Pinpoint the cell where the given text exists, returning its (X, Y) midpoint coordinate. 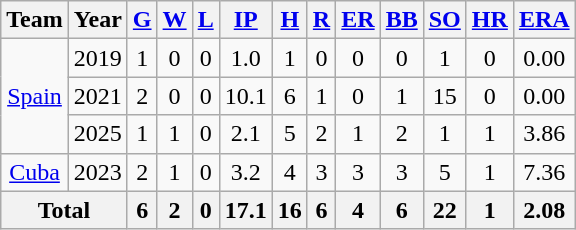
Team (35, 20)
2.08 (544, 210)
2021 (98, 96)
SO (444, 20)
7.36 (544, 172)
G (142, 20)
BB (402, 20)
ERA (544, 20)
2.1 (246, 134)
3.2 (246, 172)
2019 (98, 58)
Cuba (35, 172)
Spain (35, 96)
H (290, 20)
1.0 (246, 58)
2023 (98, 172)
ER (358, 20)
16 (290, 210)
15 (444, 96)
IP (246, 20)
R (321, 20)
10.1 (246, 96)
22 (444, 210)
2025 (98, 134)
W (174, 20)
17.1 (246, 210)
L (206, 20)
Total (64, 210)
HR (490, 20)
3.86 (544, 134)
Year (98, 20)
